Search for the cell housing the specified text and yield its [x, y] center coordinate. 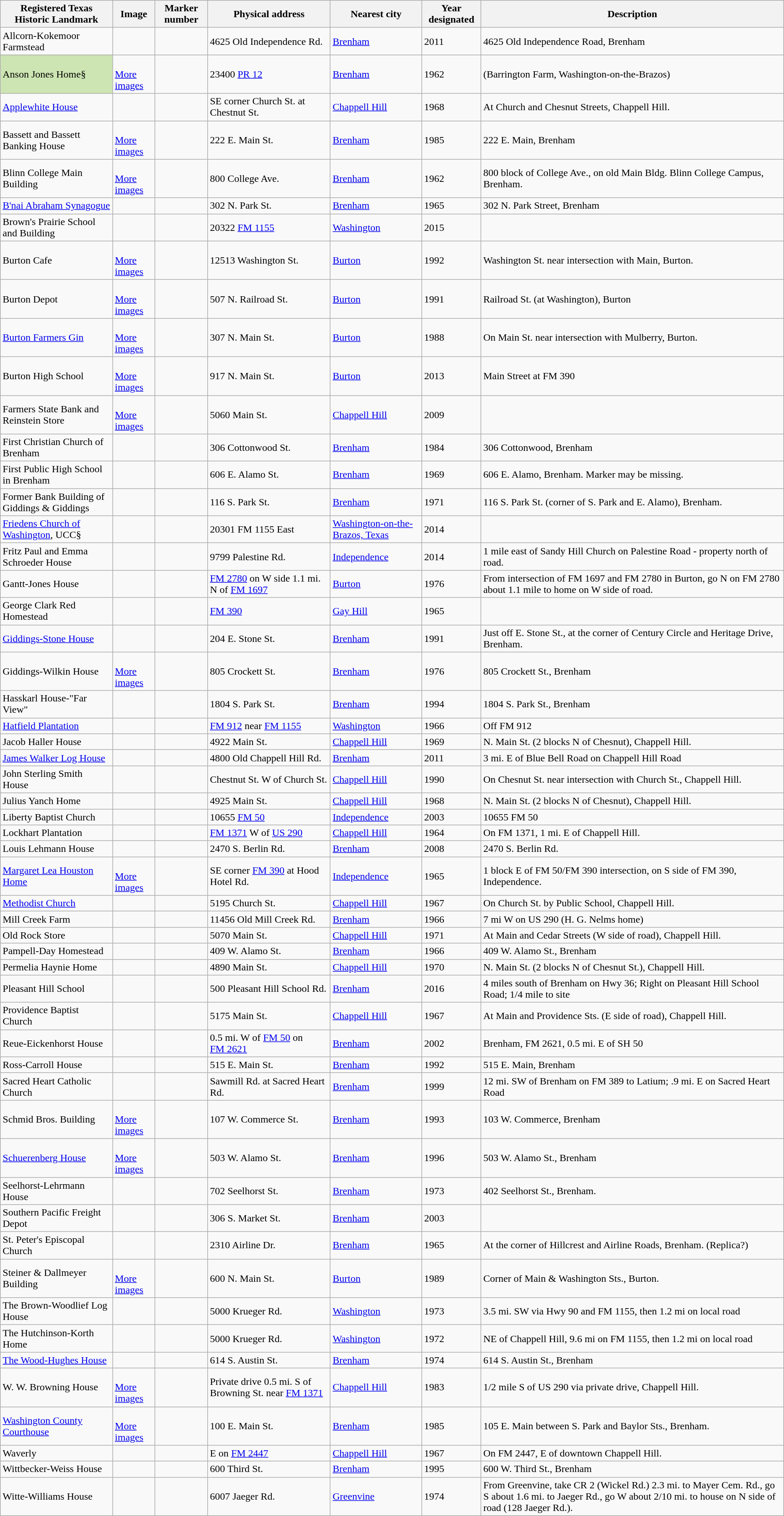
600 N. Main St. [269, 1278]
Burton Cafe [57, 260]
N. Main St. (2 blocks N of Chesnut St.), Chappell Hill. [632, 967]
On Chesnut St. near intersection with Church St., Chappell Hill. [632, 779]
SE corner FM 390 at Hood Hotel Rd. [269, 876]
1984 [451, 448]
Greenvine [376, 1496]
614 S. Austin St. [269, 1360]
4 miles south of Brenham on Hwy 36; Right on Pleasant Hill School Road; 1/4 mile to site [632, 989]
Year designated [451, 14]
George Clark Red Homestead [57, 611]
204 E. Stone St. [269, 639]
Private drive 0.5 mi. S of Browning St. near FM 1371 [269, 1387]
4625 Old Independence Rd. [269, 41]
1989 [451, 1278]
Former Bank Building of Giddings & Giddings [57, 502]
The Hutchinson-Korth Home [57, 1338]
FM 390 [269, 611]
800 block of College Ave., on old Main Bldg. Blinn College Campus, Brenham. [632, 179]
Marker number [181, 14]
B'nai Abraham Synagogue [57, 206]
St. Peter's Episcopal Church [57, 1245]
222 E. Main St. [269, 140]
307 N. Main St. [269, 337]
Margaret Lea Houston Home [57, 876]
Julius Yanch Home [57, 801]
Farmers State Bank and Reinstein Store [57, 415]
7 mi W on US 290 (H. G. Nelms home) [632, 919]
Main Street at FM 390 [632, 376]
103 W. Commerce, Brenham [632, 1119]
4925 Main St. [269, 801]
4625 Old Independence Road, Brenham [632, 41]
1990 [451, 779]
5060 Main St. [269, 415]
Jacob Haller House [57, 742]
20322 FM 1155 [269, 227]
9799 Palestine Rd. [269, 556]
Nearest city [376, 14]
Applewhite House [57, 107]
1996 [451, 1158]
503 W. Alamo St. [269, 1158]
W. W. Browning House [57, 1387]
12513 Washington St. [269, 260]
Mill Creek Farm [57, 919]
222 E. Main, Brenham [632, 140]
2009 [451, 415]
John Sterling Smith House [57, 779]
Burton Farmers Gin [57, 337]
306 S. Market St. [269, 1218]
First Christian Church of Brenham [57, 448]
Sacred Heart Catholic Church [57, 1086]
Schmid Bros. Building [57, 1119]
11456 Old Mill Creek Rd. [269, 919]
805 Crockett St. [269, 671]
6007 Jaeger Rd. [269, 1496]
3.5 mi. SW via Hwy 90 and FM 1155, then 1.2 mi on local road [632, 1312]
Gantt-Jones House [57, 584]
Burton Depot [57, 299]
On Church St. by Public School, Chappell Hill. [632, 903]
4800 Old Chappell Hill Rd. [269, 758]
1995 [451, 1469]
Waverly [57, 1453]
409 W. Alamo St. [269, 951]
3 mi. E of Blue Bell Road on Chappell Hill Road [632, 758]
107 W. Commerce St. [269, 1119]
1 block E of FM 50/FM 390 intersection, on S side of FM 390, Independence. [632, 876]
12 mi. SW of Brenham on FM 389 to Latium; .9 mi. E on Sacred Heart Road [632, 1086]
1994 [451, 704]
Ross-Carroll House [57, 1065]
1988 [451, 337]
On Main St. near intersection with Mulberry, Burton. [632, 337]
306 Cottonwood, Brenham [632, 448]
Pampell-Day Homestead [57, 951]
23400 PR 12 [269, 74]
1970 [451, 967]
105 E. Main between S. Park and Baylor Sts., Brenham. [632, 1426]
Pleasant Hill School [57, 989]
Burton High School [57, 376]
2013 [451, 376]
Old Rock Store [57, 935]
Liberty Baptist Church [57, 817]
507 N. Railroad St. [269, 299]
5175 Main St. [269, 1016]
515 E. Main St. [269, 1065]
Giddings-Wilkin House [57, 671]
Methodist Church [57, 903]
Friedens Church of Washington, UCC§ [57, 530]
805 Crockett St., Brenham [632, 671]
Chestnut St. W of Church St. [269, 779]
1964 [451, 833]
SE corner Church St. at Chestnut St. [269, 107]
2002 [451, 1043]
503 W. Alamo St., Brenham [632, 1158]
5070 Main St. [269, 935]
Fritz Paul and Emma Schroeder House [57, 556]
302 N. Park Street, Brenham [632, 206]
James Walker Log House [57, 758]
Permelia Haynie Home [57, 967]
Registered Texas Historic Landmark [57, 14]
Off FM 912 [632, 726]
600 Third St. [269, 1469]
Washington St. near intersection with Main, Burton. [632, 260]
5195 Church St. [269, 903]
At Main and Cedar Streets (W side of road), Chappell Hill. [632, 935]
606 E. Alamo St. [269, 475]
Wittbecker-Weiss House [57, 1469]
At Main and Providence Sts. (E side of road), Chappell Hill. [632, 1016]
NE of Chappell Hill, 9.6 mi on FM 1155, then 1.2 mi on local road [632, 1338]
500 Pleasant Hill School Rd. [269, 989]
600 W. Third St., Brenham [632, 1469]
At the corner of Hillcrest and Airline Roads, Brenham. (Replica?) [632, 1245]
116 S. Park St. (corner of S. Park and E. Alamo), Brenham. [632, 502]
20301 FM 1155 East [269, 530]
Washington-on-the-Brazos, Texas [376, 530]
Description [632, 14]
Bassett and Bassett Banking House [57, 140]
Corner of Main & Washington Sts., Burton. [632, 1278]
First Public High School in Brenham [57, 475]
Hatfield Plantation [57, 726]
Reue-Eickenhorst House [57, 1043]
FM 1371 W of US 290 [269, 833]
2015 [451, 227]
Witte-Williams House [57, 1496]
Sawmill Rd. at Sacred Heart Rd. [269, 1086]
Schuerenberg House [57, 1158]
Blinn College Main Building [57, 179]
409 W. Alamo St., Brenham [632, 951]
4922 Main St. [269, 742]
1 mile east of Sandy Hill Church on Palestine Road - property north of road. [632, 556]
On FM 1371, 1 mi. E of Chappell Hill. [632, 833]
Anson Jones Home§ [57, 74]
614 S. Austin St., Brenham [632, 1360]
Allcorn-Kokemoor Farmstead [57, 41]
702 Seelhorst St. [269, 1191]
Hasskarl House-"Far View" [57, 704]
Providence Baptist Church [57, 1016]
515 E. Main, Brenham [632, 1065]
1804 S. Park St., Brenham [632, 704]
FM 2780 on W side 1.1 mi. N of FM 1697 [269, 584]
The Wood-Hughes House [57, 1360]
Railroad St. (at Washington), Burton [632, 299]
302 N. Park St. [269, 206]
1993 [451, 1119]
On FM 2447, E of downtown Chappell Hill. [632, 1453]
FM 912 near FM 1155 [269, 726]
1972 [451, 1338]
Louis Lehmann House [57, 849]
1/2 mile S of US 290 via private drive, Chappell Hill. [632, 1387]
2016 [451, 989]
Southern Pacific Freight Depot [57, 1218]
800 College Ave. [269, 179]
Steiner & Dallmeyer Building [57, 1278]
Image [134, 14]
Physical address [269, 14]
The Brown-Woodlief Log House [57, 1312]
At Church and Chesnut Streets, Chappell Hill. [632, 107]
1999 [451, 1086]
306 Cottonwood St. [269, 448]
E on FM 2447 [269, 1453]
116 S. Park St. [269, 502]
Giddings-Stone House [57, 639]
Brenham, FM 2621, 0.5 mi. E of SH 50 [632, 1043]
(Barrington Farm, Washington-on-the-Brazos) [632, 74]
2008 [451, 849]
Washington County Courthouse [57, 1426]
917 N. Main St. [269, 376]
0.5 mi. W of FM 50 on FM 2621 [269, 1043]
1804 S. Park St. [269, 704]
4890 Main St. [269, 967]
Lockhart Plantation [57, 833]
Gay Hill [376, 611]
1983 [451, 1387]
402 Seelhorst St., Brenham. [632, 1191]
Seelhorst-Lehrmann House [57, 1191]
606 E. Alamo, Brenham. Marker may be missing. [632, 475]
From intersection of FM 1697 and FM 2780 in Burton, go N on FM 2780 about 1.1 mile to home on W side of road. [632, 584]
Brown's Prairie School and Building [57, 227]
100 E. Main St. [269, 1426]
2310 Airline Dr. [269, 1245]
Just off E. Stone St., at the corner of Century Circle and Heritage Drive, Brenham. [632, 639]
